Find where the given text appears and provide that cell's center as [X, Y] coordinate. 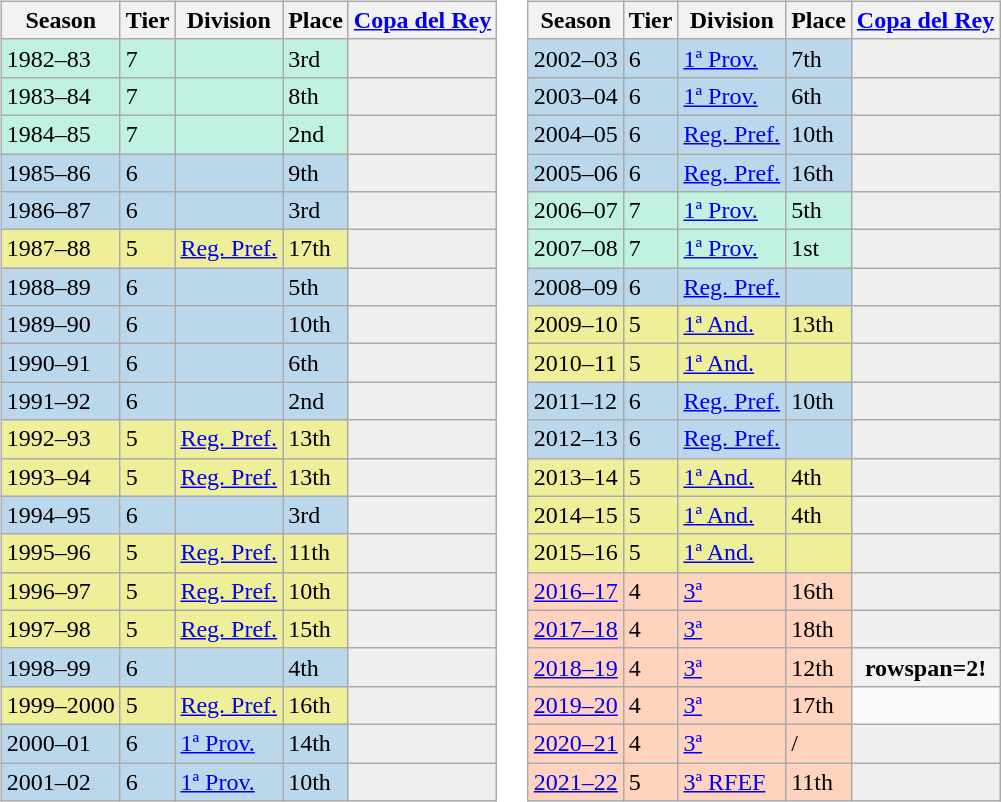
1st [819, 249]
2020–21 [576, 743]
1984–85 [60, 134]
1997–98 [60, 629]
2014–15 [576, 515]
2004–05 [576, 134]
18th [819, 629]
2006–07 [576, 211]
1994–95 [60, 515]
2001–02 [60, 781]
rowspan=2! [925, 667]
2015–16 [576, 553]
9th [316, 173]
2003–04 [576, 96]
1986–87 [60, 211]
14th [316, 743]
1992–93 [60, 439]
8th [316, 96]
2019–20 [576, 705]
1988–89 [60, 287]
12th [819, 667]
2016–17 [576, 591]
1990–91 [60, 363]
2011–12 [576, 401]
1999–2000 [60, 705]
2000–01 [60, 743]
2021–22 [576, 781]
1985–86 [60, 173]
1982–83 [60, 58]
15th [316, 629]
7th [819, 58]
2013–14 [576, 477]
2008–09 [576, 287]
3ª RFEF [732, 781]
2007–08 [576, 249]
1989–90 [60, 325]
2017–18 [576, 629]
/ [819, 743]
2002–03 [576, 58]
1993–94 [60, 477]
2009–10 [576, 325]
1991–92 [60, 401]
2010–11 [576, 363]
1996–97 [60, 591]
2018–19 [576, 667]
2012–13 [576, 439]
1983–84 [60, 96]
1995–96 [60, 553]
2005–06 [576, 173]
1998–99 [60, 667]
1987–88 [60, 249]
